Extract the (x, y) coordinate from the center of the cell holding the provided text.  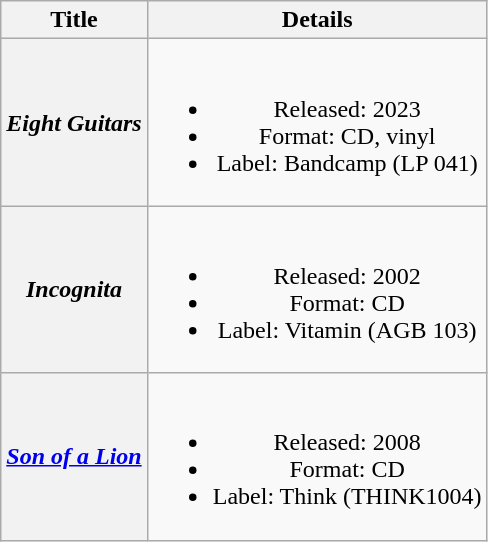
Son of a Lion (74, 456)
Released: 2023Format: CD, vinylLabel: Bandcamp (LP 041) (317, 122)
Eight Guitars (74, 122)
Released: 2008Format: CDLabel: Think (THINK1004) (317, 456)
Released: 2002Format: CDLabel: Vitamin (AGB 103) (317, 290)
Incognita (74, 290)
Details (317, 20)
Title (74, 20)
